Scan for the cell matching the given text and deliver its (X, Y) coordinate at center. 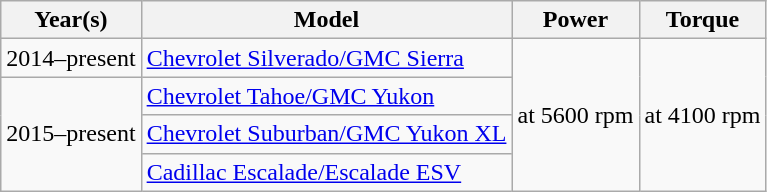
Chevrolet Suburban/GMC Yukon XL (326, 134)
Chevrolet Tahoe/GMC Yukon (326, 96)
Chevrolet Silverado/GMC Sierra (326, 58)
at 5600 rpm (576, 115)
Model (326, 20)
at 4100 rpm (702, 115)
Year(s) (71, 20)
Torque (702, 20)
2014–present (71, 58)
Cadillac Escalade/Escalade ESV (326, 172)
2015–present (71, 134)
Power (576, 20)
